Return the [X, Y] coordinate for the center point of the cell that contains the specified text.  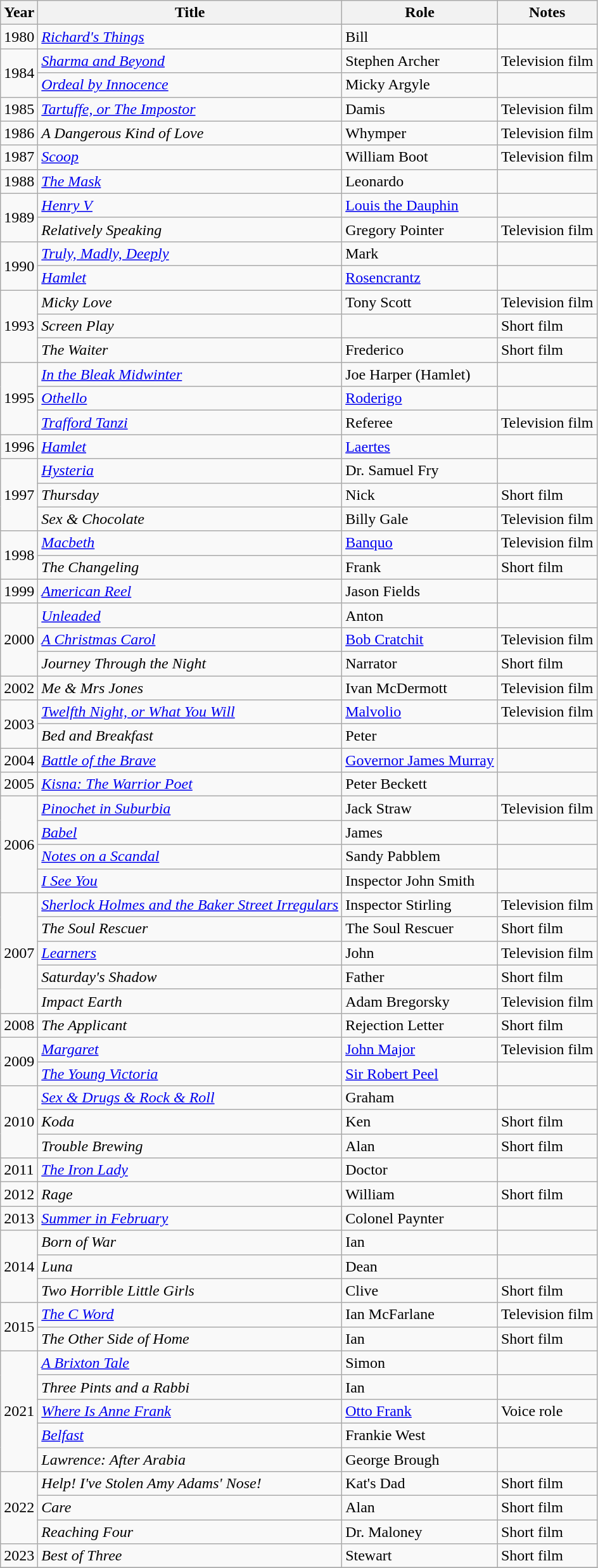
Inspector John Smith [420, 881]
Ivan McDermott [420, 687]
2023 [19, 1556]
Notes [547, 13]
Luna [190, 1266]
Title [190, 13]
2014 [19, 1266]
John Major [420, 1049]
Koda [190, 1122]
Leonardo [420, 181]
Banquo [420, 543]
Laertes [420, 447]
Three Pints and a Rabbi [190, 1387]
Stephen Archer [420, 61]
The Mask [190, 181]
Help! I've Stolen Amy Adams' Nose! [190, 1484]
1984 [19, 73]
Journey Through the Night [190, 663]
Malvolio [420, 712]
Frankie West [420, 1435]
Ordeal by Innocence [190, 85]
Anton [420, 615]
2011 [19, 1170]
The Applicant [190, 1025]
Bob Cratchit [420, 639]
Roderigo [420, 398]
Ken [420, 1122]
2012 [19, 1194]
1997 [19, 495]
Where Is Anne Frank [190, 1411]
Pinochet in Suburbia [190, 808]
Frank [420, 567]
Whymper [420, 133]
The Young Victoria [190, 1074]
Governor James Murray [420, 760]
1989 [19, 217]
The Iron Lady [190, 1170]
William [420, 1194]
Sharma and Beyond [190, 61]
Summer in February [190, 1218]
A Brixton Tale [190, 1363]
2002 [19, 687]
Me & Mrs Jones [190, 687]
2005 [19, 784]
I See You [190, 881]
1990 [19, 265]
Sandy Pabblem [420, 857]
Referee [420, 423]
Inspector Stirling [420, 905]
Bill [420, 37]
John [420, 953]
Colonel Paynter [420, 1218]
American Reel [190, 591]
Relatively Speaking [190, 229]
1998 [19, 555]
Impact Earth [190, 1001]
2010 [19, 1122]
Best of Three [190, 1556]
Othello [190, 398]
William Boot [420, 157]
Micky Argyle [420, 85]
Margaret [190, 1049]
Louis the Dauphin [420, 205]
Clive [420, 1291]
Learners [190, 953]
Peter Beckett [420, 784]
Twelfth Night, or What You Will [190, 712]
2021 [19, 1411]
1996 [19, 447]
Screen Play [190, 326]
Stewart [420, 1556]
Doctor [420, 1170]
Damis [420, 109]
The Other Side of Home [190, 1339]
Born of War [190, 1242]
2004 [19, 760]
The Changeling [190, 567]
Tartuffe, or The Impostor [190, 109]
Reaching Four [190, 1532]
Otto Frank [420, 1411]
Narrator [420, 663]
1987 [19, 157]
Ian McFarlane [420, 1315]
1995 [19, 398]
The Waiter [190, 350]
Peter [420, 736]
Truly, Madly, Deeply [190, 253]
Bed and Breakfast [190, 736]
Two Horrible Little Girls [190, 1291]
Frederico [420, 350]
Voice role [547, 1411]
Rage [190, 1194]
2009 [19, 1061]
1980 [19, 37]
Richard's Things [190, 37]
A Dangerous Kind of Love [190, 133]
2008 [19, 1025]
1988 [19, 181]
Babel [190, 832]
Rosencrantz [420, 277]
Sex & Drugs & Rock & Roll [190, 1098]
2015 [19, 1327]
Dr. Maloney [420, 1532]
Lawrence: After Arabia [190, 1459]
Role [420, 13]
Kat's Dad [420, 1484]
Micky Love [190, 302]
2013 [19, 1218]
James [420, 832]
Adam Bregorsky [420, 1001]
Hysteria [190, 471]
Year [19, 13]
Nick [420, 495]
Scoop [190, 157]
Thursday [190, 495]
Jack Straw [420, 808]
Battle of the Brave [190, 760]
Henry V [190, 205]
Dean [420, 1266]
Father [420, 977]
Gregory Pointer [420, 229]
Sex & Chocolate [190, 519]
Trouble Brewing [190, 1146]
Joe Harper (Hamlet) [420, 374]
Jason Fields [420, 591]
A Christmas Carol [190, 639]
The C Word [190, 1315]
Sir Robert Peel [420, 1074]
Notes on a Scandal [190, 857]
Trafford Tanzi [190, 423]
Saturday's Shadow [190, 977]
In the Bleak Midwinter [190, 374]
Sherlock Holmes and the Baker Street Irregulars [190, 905]
2006 [19, 845]
Mark [420, 253]
Care [190, 1508]
Dr. Samuel Fry [420, 471]
1999 [19, 591]
Kisna: The Warrior Poet [190, 784]
2000 [19, 639]
Macbeth [190, 543]
1993 [19, 326]
Rejection Letter [420, 1025]
2007 [19, 953]
Simon [420, 1363]
2003 [19, 724]
2022 [19, 1508]
Unleaded [190, 615]
Tony Scott [420, 302]
1986 [19, 133]
1985 [19, 109]
Billy Gale [420, 519]
Belfast [190, 1435]
Graham [420, 1098]
George Brough [420, 1459]
